Determine the [X, Y] coordinate at the center of the cell enclosing the given text.  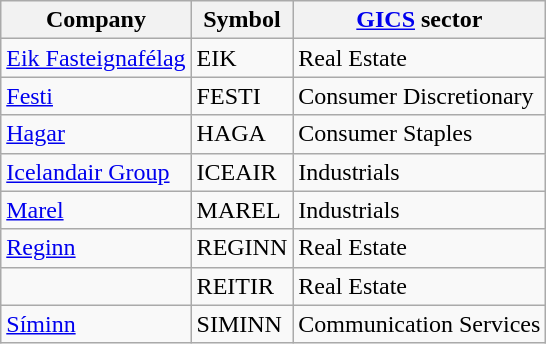
Síminn [96, 324]
Company [96, 20]
Consumer Discretionary [420, 96]
Reginn [96, 248]
REITIR [242, 286]
Symbol [242, 20]
REGINN [242, 248]
Festi [96, 96]
ICEAIR [242, 172]
Hagar [96, 134]
EIK [242, 58]
HAGA [242, 134]
Communication Services [420, 324]
FESTI [242, 96]
SIMINN [242, 324]
MAREL [242, 210]
GICS sector [420, 20]
Icelandair Group [96, 172]
Consumer Staples [420, 134]
Marel [96, 210]
Eik Fasteignafélag [96, 58]
